Extract the (x, y) coordinate from the center of the cell holding the provided text.  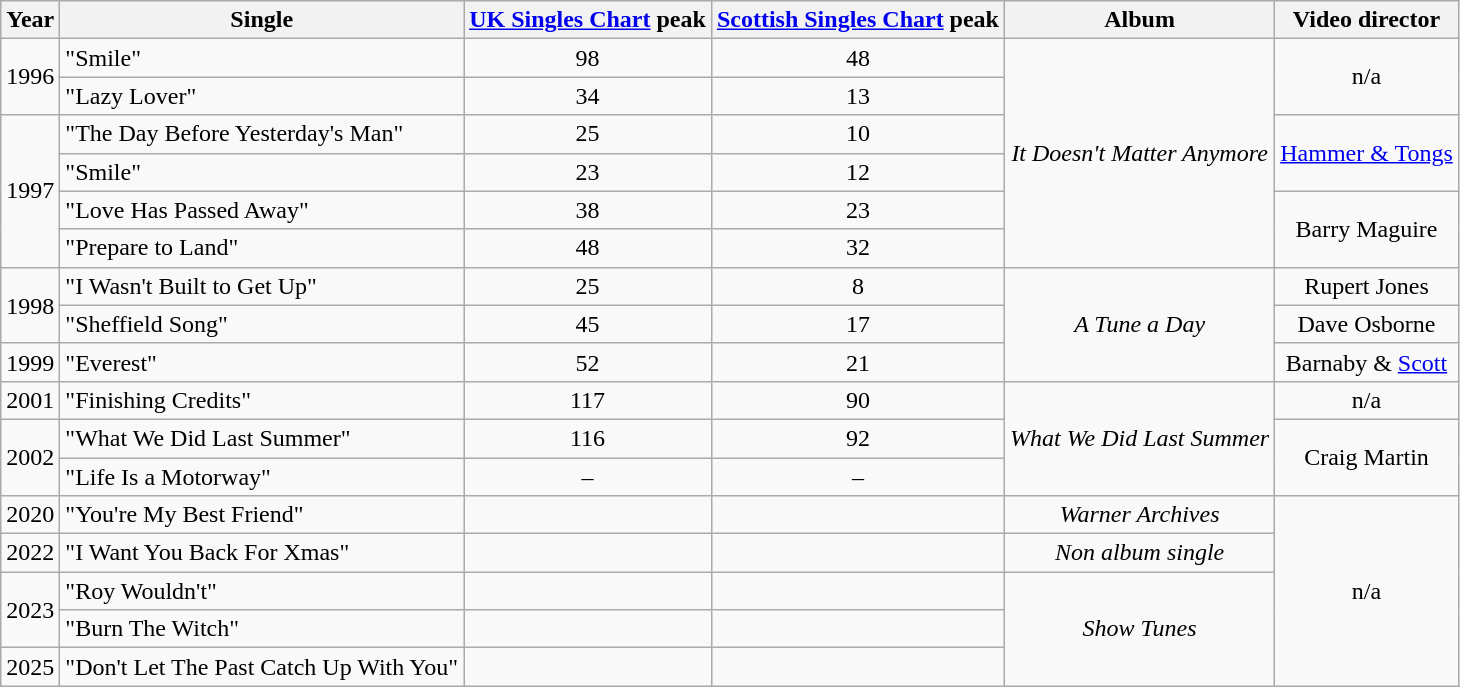
A Tune a Day (1140, 324)
"Lazy Lover" (262, 96)
2001 (30, 400)
Barry Maguire (1367, 229)
1999 (30, 362)
2025 (30, 667)
34 (588, 96)
13 (858, 96)
Video director (1367, 20)
"You're My Best Friend" (262, 515)
2002 (30, 457)
"The Day Before Yesterday's Man" (262, 134)
What We Did Last Summer (1140, 438)
"Roy Wouldn't" (262, 591)
32 (858, 248)
Year (30, 20)
Show Tunes (1140, 629)
2022 (30, 553)
17 (858, 324)
2020 (30, 515)
1998 (30, 305)
"What We Did Last Summer" (262, 438)
Warner Archives (1140, 515)
90 (858, 400)
UK Singles Chart peak (588, 20)
Craig Martin (1367, 457)
Single (262, 20)
"Everest" (262, 362)
It Doesn't Matter Anymore (1140, 153)
92 (858, 438)
"Burn The Witch" (262, 629)
"Sheffield Song" (262, 324)
"Prepare to Land" (262, 248)
Barnaby & Scott (1367, 362)
"I Want You Back For Xmas" (262, 553)
1997 (30, 191)
"Don't Let The Past Catch Up With You" (262, 667)
8 (858, 286)
"Finishing Credits" (262, 400)
1996 (30, 77)
Dave Osborne (1367, 324)
98 (588, 58)
38 (588, 210)
45 (588, 324)
52 (588, 362)
Non album single (1140, 553)
10 (858, 134)
117 (588, 400)
Rupert Jones (1367, 286)
"I Wasn't Built to Get Up" (262, 286)
"Love Has Passed Away" (262, 210)
2023 (30, 610)
"Life Is a Motorway" (262, 477)
Album (1140, 20)
Scottish Singles Chart peak (858, 20)
116 (588, 438)
21 (858, 362)
12 (858, 172)
Hammer & Tongs (1367, 153)
